Search for the cell housing the specified text and yield its (X, Y) center coordinate. 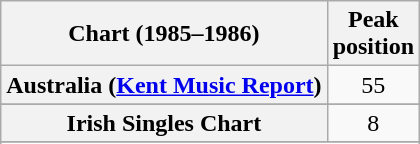
8 (373, 123)
Peakposition (373, 34)
55 (373, 85)
Australia (Kent Music Report) (164, 85)
Irish Singles Chart (164, 123)
Chart (1985–1986) (164, 34)
